Capture the cell that displays the provided text and extract its (x, y) central coordinate. 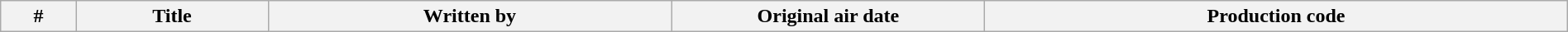
Production code (1276, 16)
Original air date (829, 16)
# (38, 16)
Title (172, 16)
Written by (470, 16)
